Extract the [x, y] coordinate from the center of the cell holding the provided text.  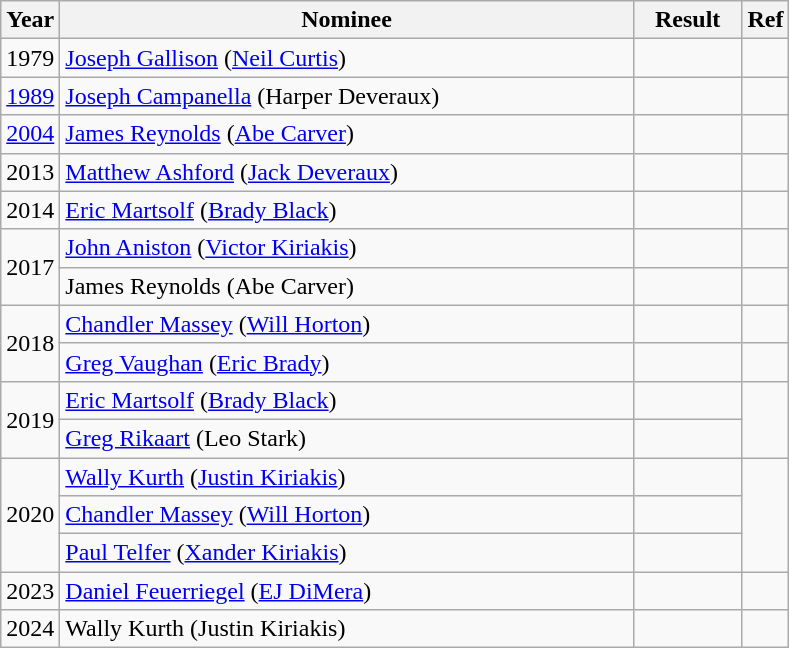
Paul Telfer (Xander Kiriakis) [347, 553]
Joseph Campanella (Harper Deveraux) [347, 96]
2014 [30, 210]
2018 [30, 343]
2020 [30, 515]
Greg Vaughan (Eric Brady) [347, 362]
2024 [30, 629]
Result [688, 20]
Nominee [347, 20]
2019 [30, 419]
2004 [30, 134]
1979 [30, 58]
Daniel Feuerriegel (EJ DiMera) [347, 591]
2013 [30, 172]
Matthew Ashford (Jack Deveraux) [347, 172]
Greg Rikaart (Leo Stark) [347, 438]
1989 [30, 96]
Joseph Gallison (Neil Curtis) [347, 58]
2023 [30, 591]
Year [30, 20]
2017 [30, 267]
John Aniston (Victor Kiriakis) [347, 248]
Ref [766, 20]
